Pinpoint the cell where the given text exists, returning its [x, y] midpoint coordinate. 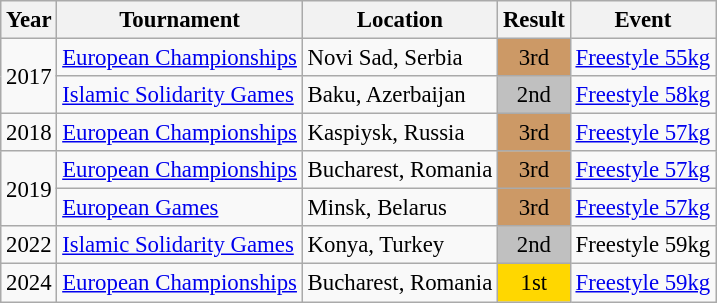
2018 [29, 133]
Year [29, 20]
Freestyle 55kg [642, 58]
Event [642, 20]
Freestyle 58kg [642, 95]
European Games [180, 208]
2019 [29, 188]
1st [534, 283]
Minsk, Belarus [400, 208]
2022 [29, 245]
2024 [29, 283]
Tournament [180, 20]
Baku, Azerbaijan [400, 95]
2017 [29, 76]
Konya, Turkey [400, 245]
Novi Sad, Serbia [400, 58]
Kaspiysk, Russia [400, 133]
Location [400, 20]
Result [534, 20]
